Pinpoint the cell where the given text exists, returning its [x, y] midpoint coordinate. 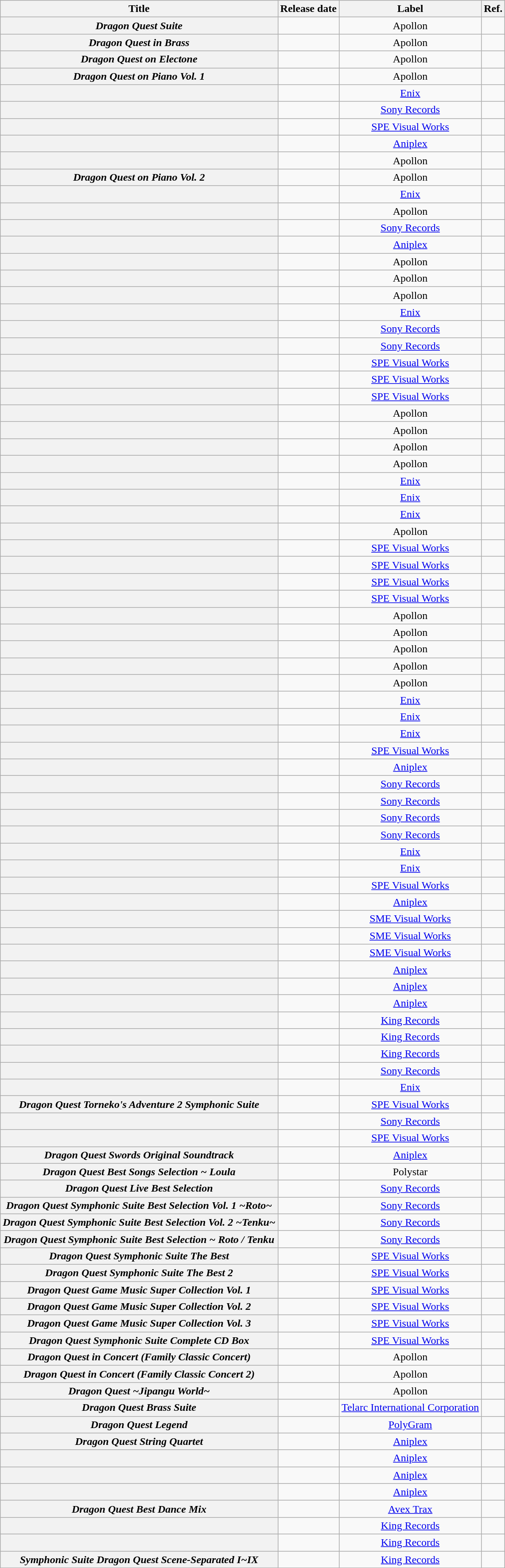
Dragon Quest Brass Suite [139, 1408]
Telarc International Corporation [410, 1408]
Dragon Quest Best Songs Selection ~ Loula [139, 1172]
Dragon Quest in Concert (Family Classic Concert) [139, 1357]
Dragon Quest Symphonic Suite Complete CD Box [139, 1340]
Dragon Quest Live Best Selection [139, 1189]
Dragon Quest Game Music Super Collection Vol. 3 [139, 1324]
Dragon Quest Symphonic Suite Best Selection Vol. 2 ~Tenku~ [139, 1222]
Dragon Quest in Concert (Family Classic Concert 2) [139, 1374]
Dragon Quest Game Music Super Collection Vol. 1 [139, 1290]
PolyGram [410, 1425]
Dragon Quest Best Dance Mix [139, 1509]
Dragon Quest on Electone [139, 59]
Symphonic Suite Dragon Quest Scene-Separated I~IX [139, 1559]
Dragon Quest Game Music Super Collection Vol. 2 [139, 1307]
Ref. [493, 9]
Dragon Quest ~Jipangu World~ [139, 1391]
Dragon Quest on Piano Vol. 1 [139, 76]
Title [139, 9]
Dragon Quest Symphonic Suite The Best 2 [139, 1273]
Dragon Quest Suite [139, 26]
Dragon Quest Symphonic Suite Best Selection Vol. 1 ~Roto~ [139, 1205]
Dragon Quest Swords Original Soundtrack [139, 1155]
Polystar [410, 1172]
Dragon Quest Symphonic Suite The Best [139, 1256]
Dragon Quest on Piano Vol. 2 [139, 177]
Dragon Quest Legend [139, 1425]
Label [410, 9]
Dragon Quest in Brass [139, 43]
Dragon Quest Symphonic Suite Best Selection ~ Roto / Tenku [139, 1239]
Dragon Quest Torneko's Adventure 2 Symphonic Suite [139, 1104]
Release date [308, 9]
Dragon Quest String Quartet [139, 1441]
Avex Trax [410, 1509]
